Determine the [X, Y] coordinate at the center of the cell enclosing the given text.  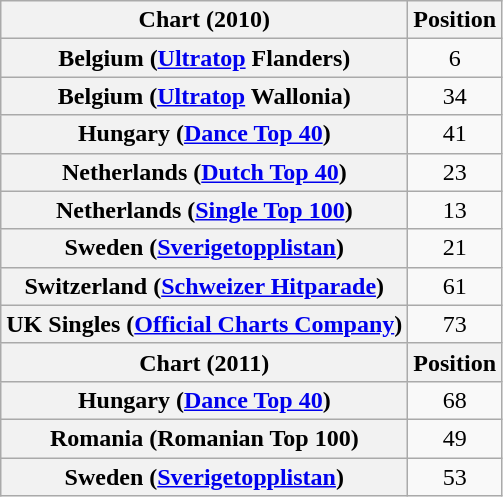
68 [455, 400]
53 [455, 477]
Netherlands (Dutch Top 40) [204, 172]
73 [455, 324]
Chart (2011) [204, 362]
49 [455, 438]
Switzerland (Schweizer Hitparade) [204, 286]
Romania (Romanian Top 100) [204, 438]
61 [455, 286]
Belgium (Ultratop Flanders) [204, 58]
6 [455, 58]
Belgium (Ultratop Wallonia) [204, 96]
Netherlands (Single Top 100) [204, 210]
34 [455, 96]
23 [455, 172]
21 [455, 248]
UK Singles (Official Charts Company) [204, 324]
Chart (2010) [204, 20]
13 [455, 210]
41 [455, 134]
